Return the [x, y] coordinate for the center point of the cell that contains the specified text.  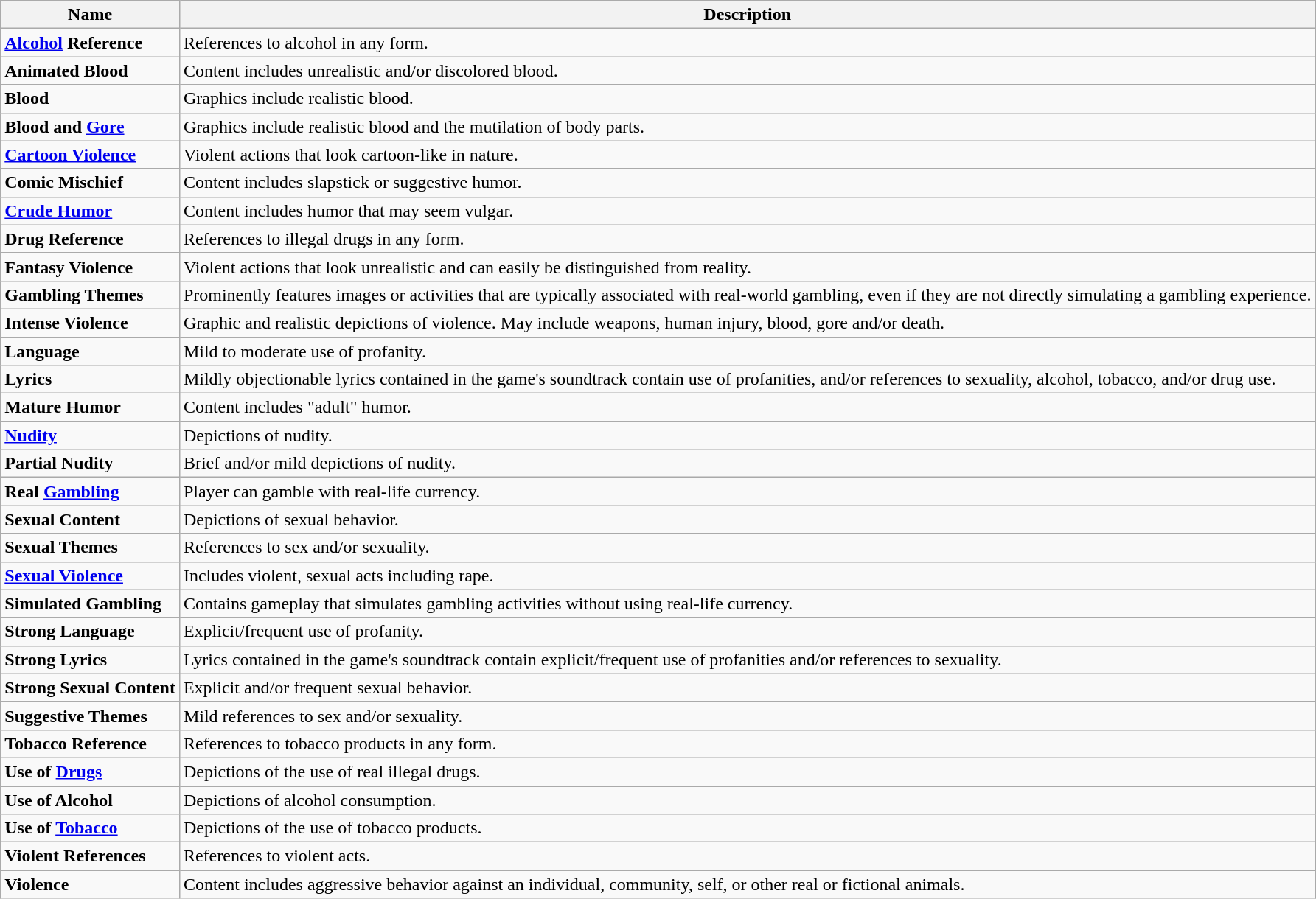
Depictions of alcohol consumption. [748, 800]
Violent References [90, 856]
Blood [90, 99]
Content includes slapstick or suggestive humor. [748, 183]
Depictions of sexual behavior. [748, 520]
Contains gameplay that simulates gambling activities without using real-life currency. [748, 604]
Fantasy Violence [90, 267]
Player can gamble with real-life currency. [748, 492]
Animated Blood [90, 71]
Use of Drugs [90, 772]
References to tobacco products in any form. [748, 744]
Name [90, 15]
Includes violent, sexual acts including rape. [748, 576]
Blood and Gore [90, 127]
Graphic and realistic depictions of violence. May include weapons, human injury, blood, gore and/or death. [748, 323]
Simulated Gambling [90, 604]
Brief and/or mild depictions of nudity. [748, 464]
Description [748, 15]
Strong Sexual Content [90, 688]
Lyrics [90, 379]
Strong Language [90, 632]
Violence [90, 884]
Content includes unrealistic and/or discolored blood. [748, 71]
References to sex and/or sexuality. [748, 548]
Content includes aggressive behavior against an individual, community, self, or other real or fictional animals. [748, 884]
Real Gambling [90, 492]
References to alcohol in any form. [748, 43]
Alcohol Reference [90, 43]
Sexual Themes [90, 548]
Depictions of the use of tobacco products. [748, 828]
Content includes "adult" humor. [748, 407]
Graphics include realistic blood. [748, 99]
Partial Nudity [90, 464]
Mature Humor [90, 407]
Violent actions that look cartoon-like in nature. [748, 155]
Nudity [90, 435]
Sexual Violence [90, 576]
Tobacco Reference [90, 744]
Lyrics contained in the game's soundtrack contain explicit/frequent use of profanities and/or references to sexuality. [748, 660]
Graphics include realistic blood and the mutilation of body parts. [748, 127]
Mild to moderate use of profanity. [748, 351]
Depictions of nudity. [748, 435]
Suggestive Themes [90, 716]
Explicit/frequent use of profanity. [748, 632]
Cartoon Violence [90, 155]
Crude Humor [90, 211]
Violent actions that look unrealistic and can easily be distinguished from reality. [748, 267]
Language [90, 351]
References to violent acts. [748, 856]
Content includes humor that may seem vulgar. [748, 211]
Explicit and/or frequent sexual behavior. [748, 688]
Use of Alcohol [90, 800]
References to illegal drugs in any form. [748, 239]
Strong Lyrics [90, 660]
Use of Tobacco [90, 828]
Comic Mischief [90, 183]
Intense Violence [90, 323]
Depictions of the use of real illegal drugs. [748, 772]
Gambling Themes [90, 295]
Sexual Content [90, 520]
Mild references to sex and/or sexuality. [748, 716]
Drug Reference [90, 239]
